Capture the cell that displays the provided text and extract its (x, y) central coordinate. 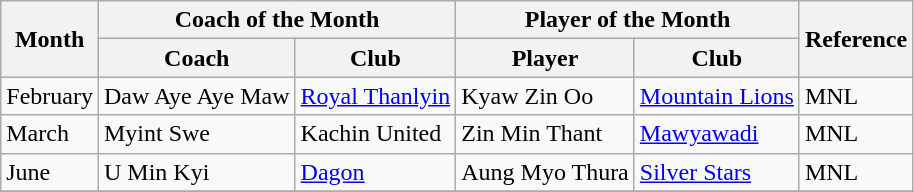
Myint Swe (196, 134)
Month (50, 39)
Zin Min Thant (546, 134)
Player (546, 58)
Mountain Lions (716, 96)
Royal Thanlyin (376, 96)
Mawyawadi (716, 134)
Kachin United (376, 134)
U Min Kyi (196, 172)
Silver Stars (716, 172)
Player of the Month (628, 20)
June (50, 172)
Daw Aye Aye Maw (196, 96)
Kyaw Zin Oo (546, 96)
Coach (196, 58)
Coach of the Month (276, 20)
Aung Myo Thura (546, 172)
March (50, 134)
February (50, 96)
Reference (856, 39)
Dagon (376, 172)
